Return [X, Y] of the center of cell containing provided text 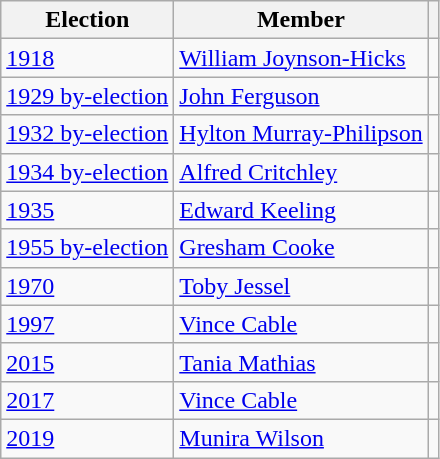
Edward Keeling [301, 210]
Tania Mathias [301, 362]
Alfred Critchley [301, 172]
Toby Jessel [301, 286]
William Joynson-Hicks [301, 58]
Election [88, 20]
Gresham Cooke [301, 248]
1955 by-election [88, 248]
Member [301, 20]
Hylton Murray-Philipson [301, 134]
1934 by-election [88, 172]
2017 [88, 400]
2019 [88, 438]
Munira Wilson [301, 438]
1970 [88, 286]
1935 [88, 210]
1932 by-election [88, 134]
1918 [88, 58]
1929 by-election [88, 96]
John Ferguson [301, 96]
1997 [88, 324]
2015 [88, 362]
